For the text-containing cell, return its midpoint in [X, Y] coordinate format. 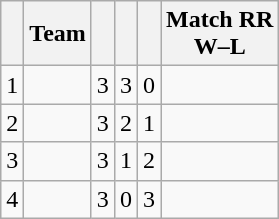
4 [12, 199]
Match RR W–L [220, 34]
Team [58, 34]
